Search for the cell housing the specified text and yield its (x, y) center coordinate. 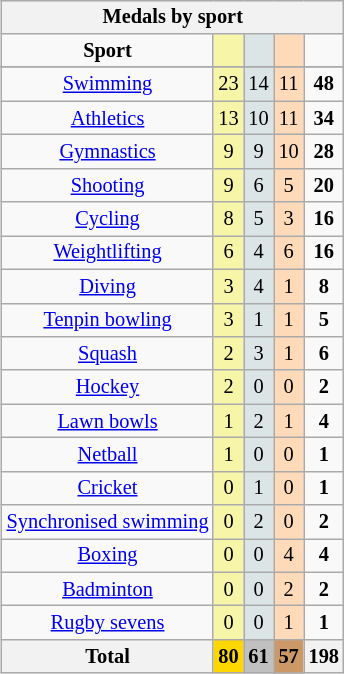
Total (108, 657)
57 (289, 657)
Swimming (108, 84)
Cricket (108, 488)
Hockey (108, 387)
Cycling (108, 219)
Squash (108, 354)
Gymnastics (108, 152)
Diving (108, 286)
198 (324, 657)
Tenpin bowling (108, 320)
34 (324, 118)
Badminton (108, 589)
14 (259, 84)
80 (228, 657)
Netball (108, 455)
23 (228, 84)
48 (324, 84)
Athletics (108, 118)
20 (324, 185)
Shooting (108, 185)
Rugby sevens (108, 623)
61 (259, 657)
Medals by sport (173, 17)
13 (228, 118)
Weightlifting (108, 253)
Boxing (108, 556)
Synchronised swimming (108, 522)
28 (324, 152)
Lawn bowls (108, 421)
Sport (108, 51)
